Capture the cell that displays the provided text and extract its [X, Y] central coordinate. 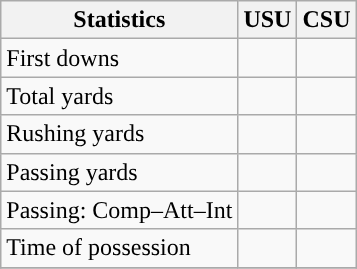
CSU [326, 20]
First downs [120, 58]
Passing: Comp–Att–Int [120, 210]
Time of possession [120, 248]
Rushing yards [120, 134]
Statistics [120, 20]
Passing yards [120, 172]
USU [268, 20]
Total yards [120, 96]
